Capture the cell that displays the provided text and extract its [X, Y] central coordinate. 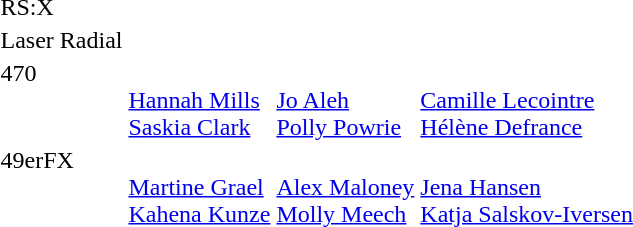
Jo AlehPolly Powrie [346, 100]
Hannah MillsSaskia Clark [200, 100]
